Return the [X, Y] coordinate for the center point of the cell that contains the specified text.  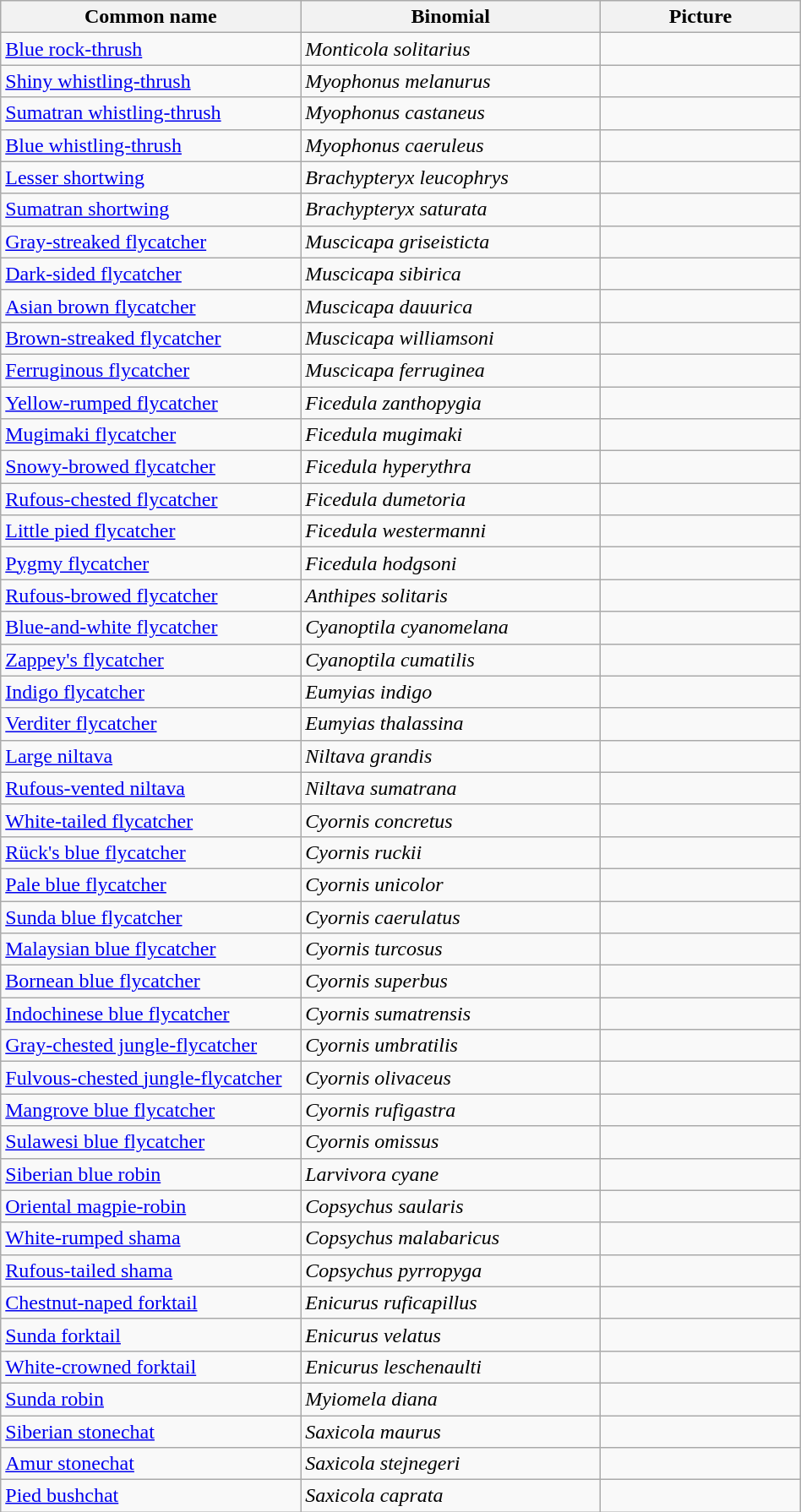
Binomial [451, 17]
Pygmy flycatcher [150, 563]
Cyornis umbratilis [451, 1046]
Copsychus pyrropyga [451, 1270]
Mangrove blue flycatcher [150, 1110]
Dark-sided flycatcher [150, 274]
Sulawesi blue flycatcher [150, 1142]
Siberian stonechat [150, 1432]
Ficedula hyperythra [451, 467]
White-crowned forktail [150, 1367]
Ficedula zanthopygia [451, 403]
Ficedula westermanni [451, 531]
Enicurus ruficapillus [451, 1303]
Cyornis rufigastra [451, 1110]
Asian brown flycatcher [150, 306]
Sunda forktail [150, 1335]
Rufous-chested flycatcher [150, 499]
Cyornis ruckii [451, 852]
Large niltava [150, 756]
Zappey's flycatcher [150, 660]
Cyornis omissus [451, 1142]
Saxicola stejnegeri [451, 1464]
Myophonus caeruleus [451, 145]
Niltava sumatrana [451, 788]
Amur stonechat [150, 1464]
Eumyias indigo [451, 692]
Ficedula mugimaki [451, 435]
Lesser shortwing [150, 177]
Mugimaki flycatcher [150, 435]
Cyornis caerulatus [451, 916]
Gray-chested jungle-flycatcher [150, 1046]
Larvivora cyane [451, 1174]
Brachypteryx saturata [451, 209]
Anthipes solitaris [451, 596]
Siberian blue robin [150, 1174]
Little pied flycatcher [150, 531]
Cyornis concretus [451, 820]
Blue whistling-thrush [150, 145]
Rück's blue flycatcher [150, 852]
Cyornis turcosus [451, 949]
White-tailed flycatcher [150, 820]
Muscicapa sibirica [451, 274]
Yellow-rumped flycatcher [150, 403]
Pied bushchat [150, 1496]
Fulvous-chested jungle-flycatcher [150, 1078]
Indochinese blue flycatcher [150, 1014]
Indigo flycatcher [150, 692]
Oriental magpie-robin [150, 1206]
Gray-streaked flycatcher [150, 242]
White-rumped shama [150, 1238]
Muscicapa ferruginea [451, 370]
Eumyias thalassina [451, 724]
Sunda blue flycatcher [150, 916]
Bornean blue flycatcher [150, 982]
Enicurus leschenaulti [451, 1367]
Chestnut-naped forktail [150, 1303]
Muscicapa williamsoni [451, 338]
Brown-streaked flycatcher [150, 338]
Rufous-browed flycatcher [150, 596]
Brachypteryx leucophrys [451, 177]
Picture [701, 17]
Blue-and-white flycatcher [150, 628]
Rufous-vented niltava [150, 788]
Myiomela diana [451, 1399]
Malaysian blue flycatcher [150, 949]
Niltava grandis [451, 756]
Ficedula dumetoria [451, 499]
Sunda robin [150, 1399]
Myophonus melanurus [451, 81]
Shiny whistling-thrush [150, 81]
Copsychus saularis [451, 1206]
Blue rock-thrush [150, 49]
Cyornis superbus [451, 982]
Cyornis unicolor [451, 884]
Monticola solitarius [451, 49]
Myophonus castaneus [451, 113]
Ficedula hodgsoni [451, 563]
Rufous-tailed shama [150, 1270]
Cyornis sumatrensis [451, 1014]
Ferruginous flycatcher [150, 370]
Muscicapa griseisticta [451, 242]
Sumatran shortwing [150, 209]
Copsychus malabaricus [451, 1238]
Cyornis olivaceus [451, 1078]
Cyanoptila cyanomelana [451, 628]
Saxicola maurus [451, 1432]
Enicurus velatus [451, 1335]
Sumatran whistling-thrush [150, 113]
Common name [150, 17]
Muscicapa dauurica [451, 306]
Cyanoptila cumatilis [451, 660]
Verditer flycatcher [150, 724]
Pale blue flycatcher [150, 884]
Saxicola caprata [451, 1496]
Snowy-browed flycatcher [150, 467]
